From the cell containing the given text, extract its center point as (X, Y) coordinate. 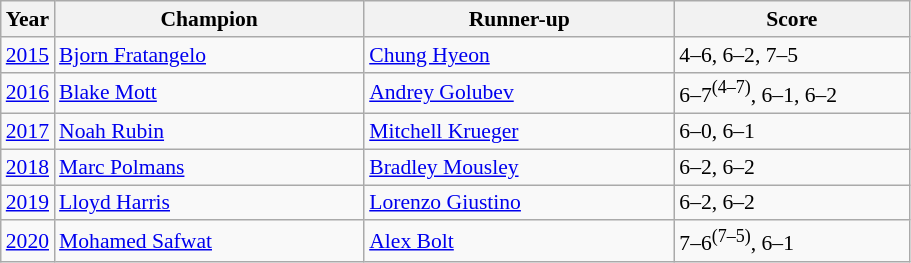
4–6, 6–2, 7–5 (792, 55)
2019 (28, 203)
Marc Polmans (209, 167)
Andrey Golubev (519, 92)
2017 (28, 132)
2020 (28, 242)
Champion (209, 19)
Score (792, 19)
Noah Rubin (209, 132)
Alex Bolt (519, 242)
Blake Mott (209, 92)
7–6(7–5), 6–1 (792, 242)
2018 (28, 167)
Mohamed Safwat (209, 242)
6–0, 6–1 (792, 132)
Bradley Mousley (519, 167)
Lloyd Harris (209, 203)
6–7(4–7), 6–1, 6–2 (792, 92)
2016 (28, 92)
Mitchell Krueger (519, 132)
2015 (28, 55)
Chung Hyeon (519, 55)
Bjorn Fratangelo (209, 55)
Year (28, 19)
Lorenzo Giustino (519, 203)
Runner-up (519, 19)
